From the cell containing the given text, extract its center point as (x, y) coordinate. 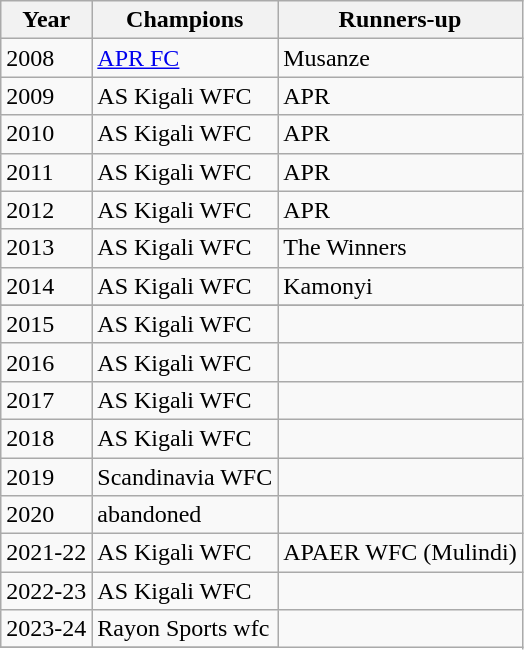
2020 (46, 515)
Musanze (400, 58)
APAER WFC (Mulindi) (400, 553)
Rayon Sports wfc (185, 629)
2008 (46, 58)
2011 (46, 172)
The Winners (400, 248)
2023-24 (46, 629)
2019 (46, 477)
2015 (46, 324)
2018 (46, 438)
2010 (46, 134)
Runners-up (400, 20)
APR FC (185, 58)
2016 (46, 362)
2014 (46, 286)
Kamonyi (400, 286)
2022-23 (46, 591)
2012 (46, 210)
Scandinavia WFC (185, 477)
abandoned (185, 515)
2013 (46, 248)
Champions (185, 20)
2009 (46, 96)
2021-22 (46, 553)
Year (46, 20)
2017 (46, 400)
